Provide the [x, y] coordinate of the cell's center where the given text is located.  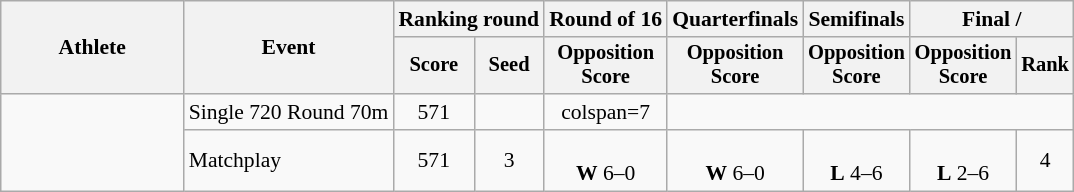
4 [1045, 160]
colspan=7 [606, 112]
Ranking round [468, 19]
L 4–6 [856, 160]
Event [289, 48]
Single 720 Round 70m [289, 112]
Rank [1045, 66]
L 2–6 [964, 160]
Round of 16 [606, 19]
Matchplay [289, 160]
Athlete [92, 48]
Quarterfinals [735, 19]
3 [509, 160]
Seed [509, 66]
Final / [992, 19]
Score [434, 66]
Semifinals [856, 19]
